Find where the given text appears and provide that cell's center as [X, Y] coordinate. 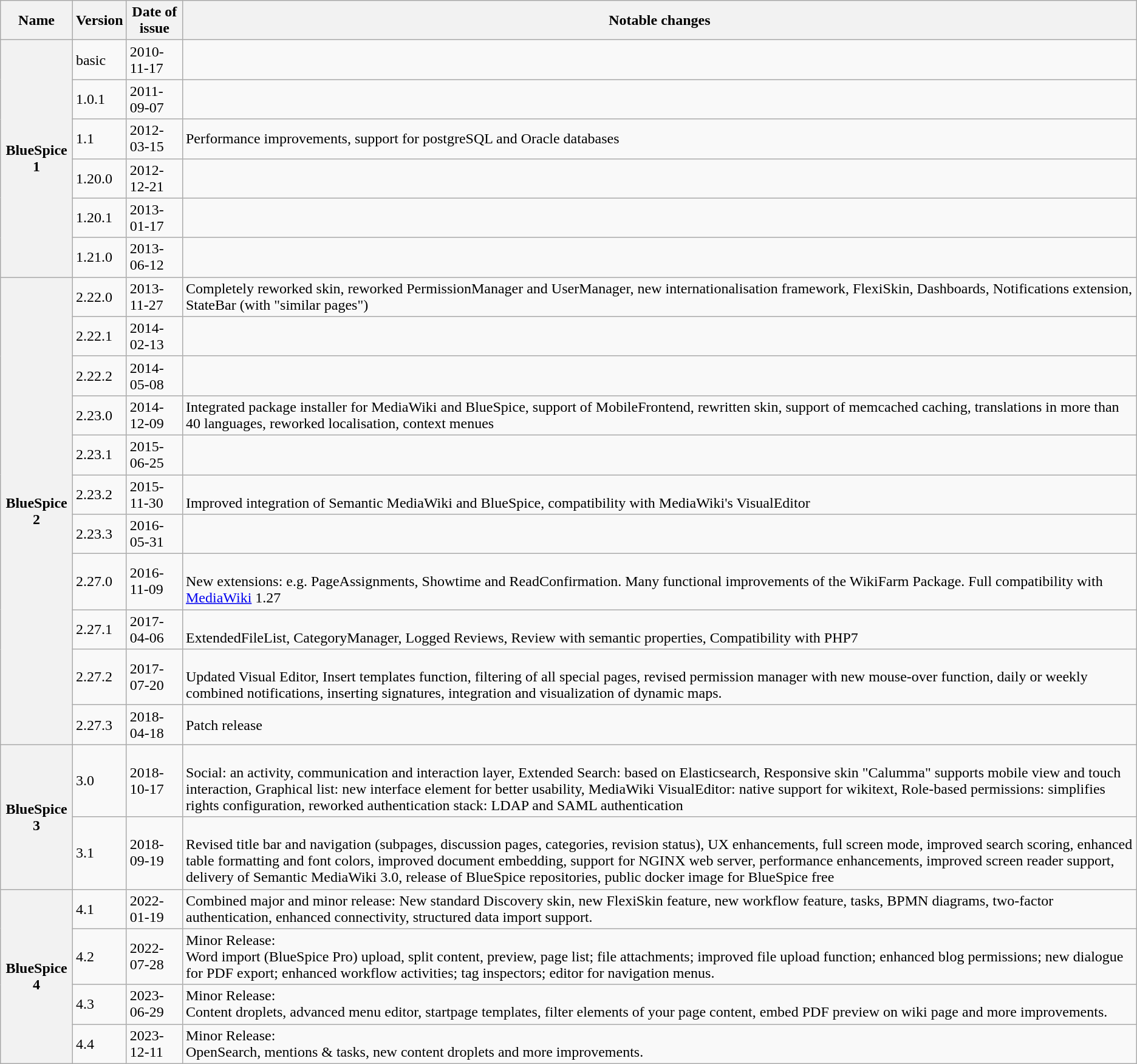
2012-03-15 [154, 138]
2018-10-17 [154, 781]
2.27.3 [100, 725]
Version [100, 21]
2016-05-31 [154, 534]
2.23.0 [100, 415]
2012-12-21 [154, 179]
1.21.0 [100, 257]
2.23.3 [100, 534]
2023-12-11 [154, 1043]
4.4 [100, 1043]
4.3 [100, 1004]
2013-06-12 [154, 257]
2013-11-27 [154, 296]
Date of issue [154, 21]
Notable changes [660, 21]
Minor Release:OpenSearch, mentions & tasks, new content droplets and more improvements. [660, 1043]
2013-01-17 [154, 217]
Performance improvements, support for postgreSQL and Oracle databases [660, 138]
2011-09-07 [154, 100]
2017-07-20 [154, 677]
4.2 [100, 957]
2017-04-06 [154, 629]
2.27.0 [100, 582]
2.23.2 [100, 494]
1.20.1 [100, 217]
ExtendedFileList, CategoryManager, Logged Reviews, Review with semantic properties, Compatibility with PHP7 [660, 629]
2010-11-17 [154, 60]
2014-05-08 [154, 375]
basic [100, 60]
2.22.0 [100, 296]
Patch release [660, 725]
4.1 [100, 909]
2.22.2 [100, 375]
2014-02-13 [154, 336]
BlueSpice 4 [36, 977]
2.22.1 [100, 336]
2.27.2 [100, 677]
2.27.1 [100, 629]
BlueSpice 3 [36, 817]
2015-06-25 [154, 454]
Name [36, 21]
2014-12-09 [154, 415]
2015-11-30 [154, 494]
1.20.0 [100, 179]
BlueSpice 2 [36, 511]
BlueSpice 1 [36, 159]
3.1 [100, 853]
2022-07-28 [154, 957]
Improved integration of Semantic MediaWiki and BlueSpice, compatibility with MediaWiki's VisualEditor [660, 494]
2018-09-19 [154, 853]
2016-11-09 [154, 582]
2.23.1 [100, 454]
2018-04-18 [154, 725]
1.0.1 [100, 100]
2023-06-29 [154, 1004]
3.0 [100, 781]
2022-01-19 [154, 909]
1.1 [100, 138]
